Extract the (x, y) coordinate from the center of the cell holding the provided text.  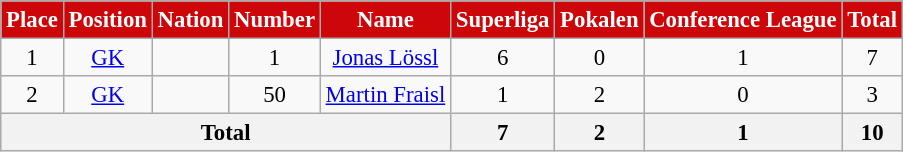
10 (872, 133)
6 (503, 58)
Name (385, 20)
Martin Fraisl (385, 95)
Jonas Lössl (385, 58)
Position (108, 20)
50 (275, 95)
Superliga (503, 20)
Conference League (743, 20)
Place (32, 20)
Number (275, 20)
Pokalen (600, 20)
Nation (190, 20)
3 (872, 95)
